Output the [X, Y] coordinate of the center of the cell containing the given text.  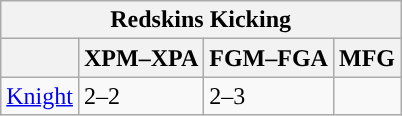
2–3 [269, 96]
2–2 [140, 96]
Knight [40, 96]
FGM–FGA [269, 58]
Redskins Kicking [201, 20]
MFG [366, 58]
XPM–XPA [140, 58]
